Pinpoint the cell where the given text exists, returning its (x, y) midpoint coordinate. 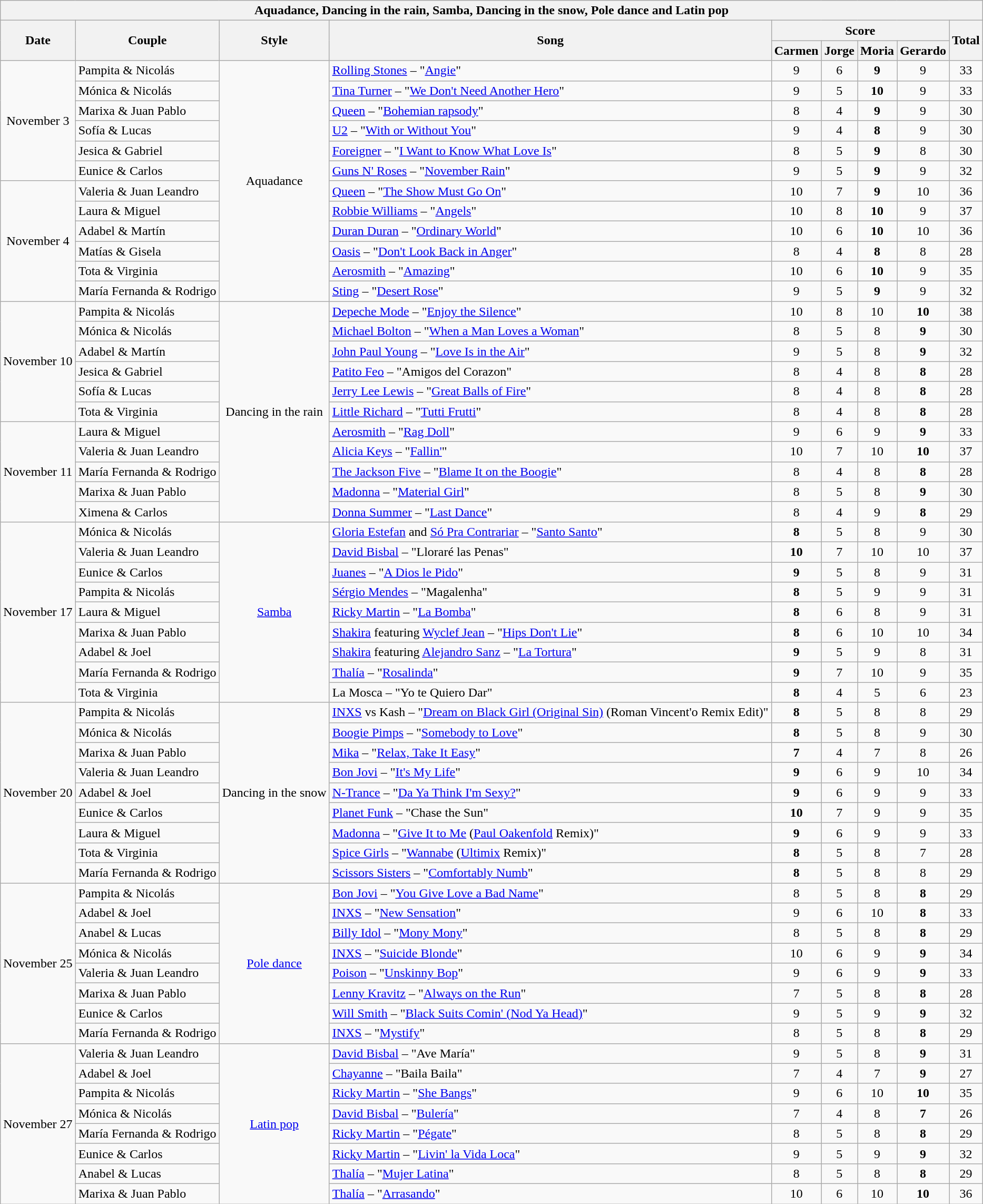
John Paul Young – "Love Is in the Air" (550, 351)
November 27 (38, 1123)
Jorge (839, 51)
Ximena & Carlos (148, 512)
Aerosmith – "Amazing" (550, 271)
Style (274, 41)
27 (966, 1073)
Madonna – "Give It to Me (Paul Oakenfold Remix)" (550, 833)
Madonna – "Material Girl" (550, 492)
Planet Funk – "Chase the Sun" (550, 813)
Guns N' Roses – "November Rain" (550, 171)
November 4 (38, 241)
November 10 (38, 361)
Donna Summer – "Last Dance" (550, 512)
November 25 (38, 963)
Robbie Williams – "Angels" (550, 211)
Will Smith – "Black Suits Comin' (Nod Ya Head)" (550, 1013)
Chayanne – "Baila Baila" (550, 1073)
Bon Jovi – "You Give Love a Bad Name" (550, 893)
Duran Duran – "Ordinary World" (550, 231)
Thalía – "Rosalinda" (550, 672)
Patito Feo – "Amigos del Corazon" (550, 371)
Gerardo (923, 51)
Thalía – "Mujer Latina" (550, 1173)
Mika – "Relax, Take It Easy" (550, 752)
Thalía – "Arrasando" (550, 1193)
U2 – "With or Without You" (550, 131)
Queen – "Bohemian rapsody" (550, 111)
Carmen (797, 51)
Juanes – "A Dios le Pido" (550, 572)
November 17 (38, 612)
INXS – "New Sensation" (550, 913)
November 20 (38, 792)
Aquadance (274, 181)
INXS – "Mystify" (550, 1033)
N-Trance – "Da Ya Think I'm Sexy?" (550, 792)
Depeche Mode – "Enjoy the Silence" (550, 311)
Gloria Estefan and Só Pra Contrariar – "Santo Santo" (550, 532)
Little Richard – "Tutti Frutti" (550, 412)
Shakira featuring Alejandro Sanz – "La Tortura" (550, 652)
Alicia Keys – "Fallin'" (550, 452)
Score (860, 31)
INXS – "Suicide Blonde" (550, 953)
Dancing in the rain (274, 412)
Oasis – "Don't Look Back in Anger" (550, 251)
Shakira featuring Wyclef Jean – "Hips Don't Lie" (550, 632)
The Jackson Five – "Blame It on the Boogie" (550, 472)
November 11 (38, 472)
Ricky Martin – "She Bangs" (550, 1093)
Poison – "Unskinny Bop" (550, 973)
Bon Jovi – "It's My Life" (550, 772)
INXS vs Kash – "Dream on Black Girl (Original Sin) (Roman Vincent'o Remix Edit)" (550, 712)
Matías & Gisela (148, 251)
Sérgio Mendes – "Magalenha" (550, 592)
Aquadance, Dancing in the rain, Samba, Dancing in the snow, Pole dance and Latin pop (491, 11)
Spice Girls – "Wannabe (Ultimix Remix)" (550, 853)
Jerry Lee Lewis – "Great Balls of Fire" (550, 391)
Moria (878, 51)
Foreigner – "I Want to Know What Love Is" (550, 151)
Samba (274, 612)
Couple (148, 41)
Ricky Martin – "La Bomba" (550, 612)
23 (966, 692)
Rolling Stones – "Angie" (550, 71)
Queen – "The Show Must Go On" (550, 191)
Dancing in the snow (274, 792)
Sting – "Desert Rose" (550, 291)
Lenny Kravitz – "Always on the Run" (550, 993)
Ricky Martin – "Livin' la Vida Loca" (550, 1153)
La Mosca – "Yo te Quiero Dar" (550, 692)
Billy Idol – "Mony Mony" (550, 933)
Ricky Martin – "Pégate" (550, 1133)
Pole dance (274, 963)
David Bisbal – "Lloraré las Penas" (550, 552)
Boogie Pimps – "Somebody to Love" (550, 732)
David Bisbal – "Bulería" (550, 1113)
Song (550, 41)
November 3 (38, 121)
Date (38, 41)
Scissors Sisters – "Comfortably Numb" (550, 873)
Michael Bolton – "When a Man Loves a Woman" (550, 331)
David Bisbal – "Ave María" (550, 1053)
Latin pop (274, 1123)
Aerosmith – "Rag Doll" (550, 432)
38 (966, 311)
Total (966, 41)
Tina Turner – "We Don't Need Another Hero" (550, 91)
